Return [X, Y] of the center of cell containing provided text 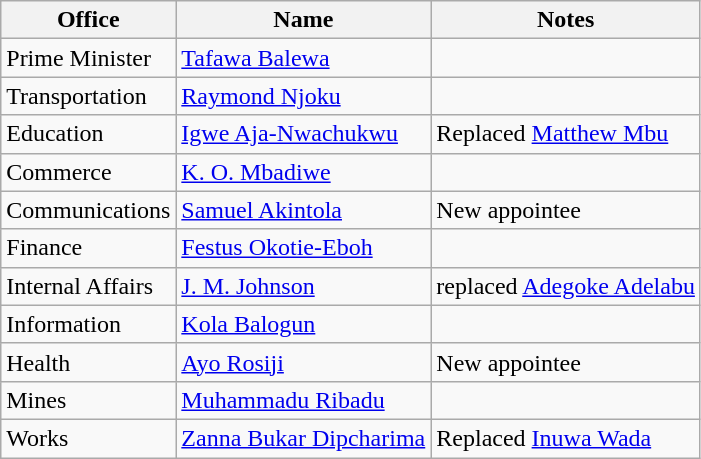
Ayo Rosiji [304, 362]
Samuel Akintola [304, 210]
Igwe Aja-Nwachukwu [304, 134]
Transportation [88, 96]
Notes [566, 20]
Kola Balogun [304, 324]
Finance [88, 248]
Commerce [88, 172]
Festus Okotie-Eboh [304, 248]
Office [88, 20]
Health [88, 362]
Education [88, 134]
Replaced Matthew Mbu [566, 134]
Communications [88, 210]
replaced Adegoke Adelabu [566, 286]
Replaced Inuwa Wada [566, 438]
Internal Affairs [88, 286]
Zanna Bukar Dipcharima [304, 438]
Information [88, 324]
Muhammadu Ribadu [304, 400]
Name [304, 20]
Raymond Njoku [304, 96]
Mines [88, 400]
J. M. Johnson [304, 286]
Prime Minister [88, 58]
Tafawa Balewa [304, 58]
Works [88, 438]
K. O. Mbadiwe [304, 172]
